Pinpoint the cell where the given text exists, returning its (X, Y) midpoint coordinate. 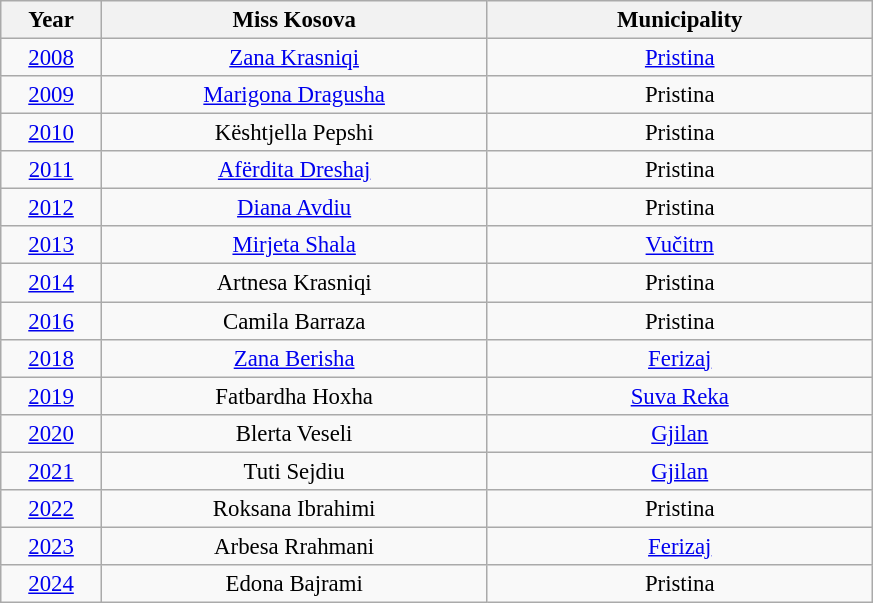
Artnesa Krasniqi (294, 283)
Municipality (680, 20)
Camila Barraza (294, 321)
2012 (52, 208)
Tuti Sejdiu (294, 471)
Afërdita Dreshaj (294, 170)
2023 (52, 546)
2014 (52, 283)
Miss Kosova (294, 20)
2018 (52, 358)
Kështjella Pepshi (294, 133)
2019 (52, 396)
Arbesa Rrahmani (294, 546)
2020 (52, 433)
Vučitrn (680, 245)
Marigona Dragusha (294, 95)
2009 (52, 95)
Mirjeta Shala (294, 245)
Roksana Ibrahimi (294, 509)
Fatbardha Hoxha (294, 396)
2024 (52, 584)
2021 (52, 471)
2011 (52, 170)
2016 (52, 321)
Edona Bajrami (294, 584)
Zana Krasniqi (294, 58)
Suva Reka (680, 396)
2013 (52, 245)
2022 (52, 509)
2008 (52, 58)
2010 (52, 133)
Diana Avdiu (294, 208)
Blerta Veseli (294, 433)
Year (52, 20)
Zana Berisha (294, 358)
